Determine the (x, y) coordinate at the center of the cell enclosing the given text.  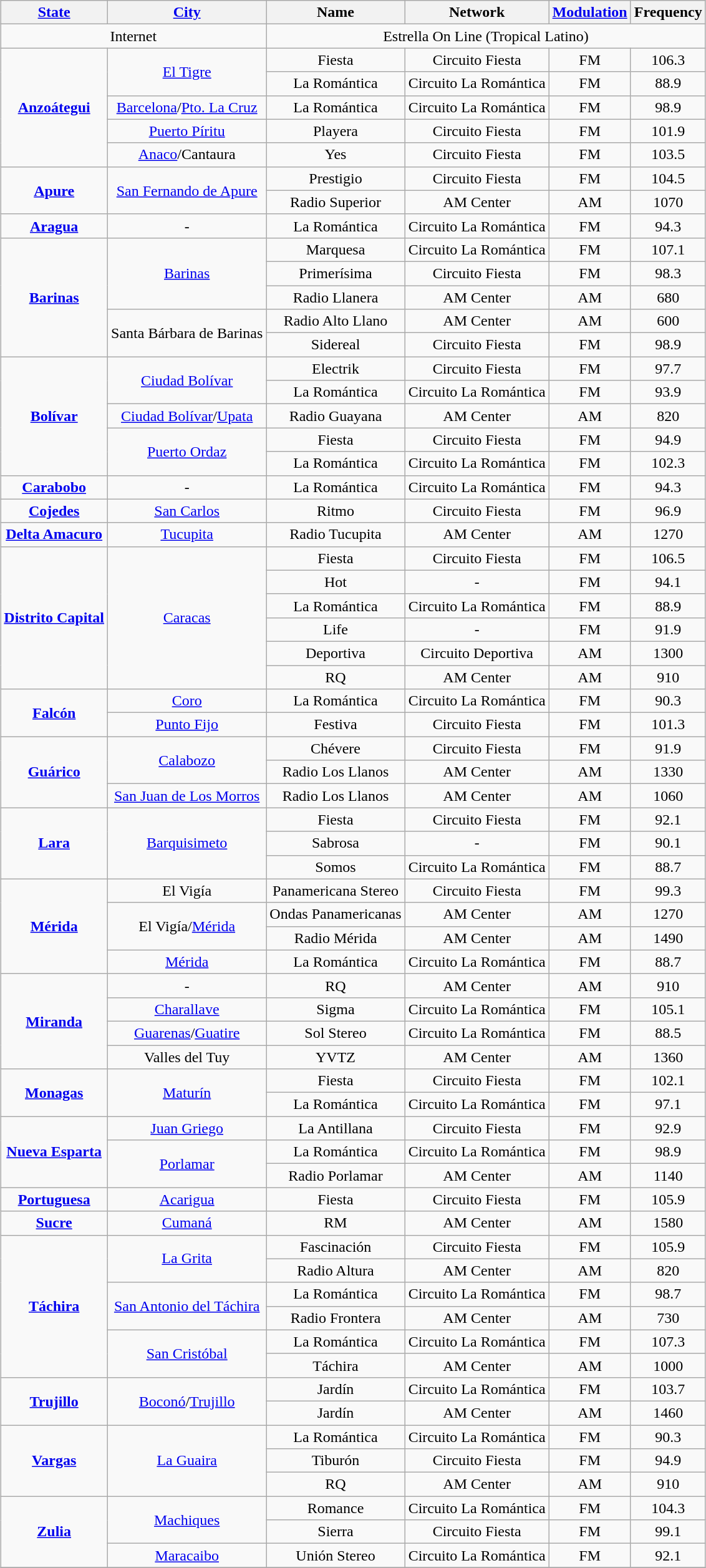
Chévere (336, 748)
Sol Stereo (336, 1033)
Radio Llanera (336, 298)
103.7 (668, 1389)
San Antonio del Táchira (187, 1306)
Romance (336, 1508)
1060 (668, 796)
Ciudad Bolívar/Upata (187, 416)
Barquisimeto (187, 843)
1300 (668, 653)
Nueva Esparta (54, 1152)
Estrella On Line (Tropical Latino) (486, 36)
Apure (54, 190)
Electrik (336, 369)
La Antillana (336, 1128)
Radio Mérida (336, 938)
San Cristóbal (187, 1353)
99.3 (668, 891)
Cumaná (187, 1223)
1140 (668, 1176)
1000 (668, 1365)
Radio Altura (336, 1270)
Hot (336, 582)
Carabobo (54, 487)
600 (668, 321)
Bolívar (54, 416)
Monagas (54, 1093)
Aragua (54, 226)
Somos (336, 867)
Lara (54, 843)
Trujillo (54, 1401)
Charallave (187, 1009)
Puerto Ordaz (187, 452)
98.7 (668, 1294)
Barcelona/Pto. La Cruz (187, 107)
Ciudad Bolívar (187, 380)
Santa Bárbara de Barinas (187, 333)
104.3 (668, 1508)
Tiburón (336, 1461)
Sucre (54, 1223)
San Juan de Los Morros (187, 796)
Fascinación (336, 1247)
Puerto Píritu (187, 131)
106.3 (668, 60)
Zulia (54, 1532)
Juan Griego (187, 1128)
1490 (668, 938)
Miranda (54, 1021)
1330 (668, 772)
101.9 (668, 131)
El Vigía (187, 891)
107.3 (668, 1342)
State (54, 12)
1460 (668, 1413)
Radio Alto Llano (336, 321)
Prestigio (336, 178)
Internet (133, 36)
1070 (668, 202)
103.5 (668, 155)
Porlamar (187, 1164)
Unión Stereo (336, 1556)
Distrito Capital (54, 617)
Acarigua (187, 1199)
92.9 (668, 1128)
1360 (668, 1057)
Radio Tucupita (336, 535)
Punto Fijo (187, 725)
Boconó/Trujillo (187, 1401)
102.3 (668, 463)
94.1 (668, 582)
Guarenas/Guatire (187, 1033)
San Fernando de Apure (187, 190)
Panamericana Stereo (336, 891)
106.5 (668, 558)
88.5 (668, 1033)
Playera (336, 131)
Sidereal (336, 345)
93.9 (668, 392)
San Carlos (187, 511)
Ondas Panamericanas (336, 914)
Portuguesa (54, 1199)
Sabrosa (336, 843)
Caracas (187, 617)
Festiva (336, 725)
Yes (336, 155)
Modulation (590, 12)
Primerísima (336, 273)
Deportiva (336, 653)
Maturín (187, 1093)
YVTZ (336, 1057)
Anzoátegui (54, 107)
97.1 (668, 1105)
Sierra (336, 1532)
Frequency (668, 12)
Radio Guayana (336, 416)
99.1 (668, 1532)
96.9 (668, 511)
Radio Superior (336, 202)
Life (336, 629)
107.1 (668, 249)
90.1 (668, 843)
City (187, 12)
Ritmo (336, 511)
Name (336, 12)
Delta Amacuro (54, 535)
680 (668, 298)
Radio Porlamar (336, 1176)
105.1 (668, 1009)
Valles del Tuy (187, 1057)
El Vigía/Mérida (187, 926)
La Guaira (187, 1460)
El Tigre (187, 72)
Maracaibo (187, 1556)
Marquesa (336, 249)
Circuito Deportiva (476, 653)
1580 (668, 1223)
Coro (187, 701)
Cojedes (54, 511)
Network (476, 12)
730 (668, 1318)
Machiques (187, 1520)
104.5 (668, 178)
98.3 (668, 273)
Calabozo (187, 760)
La Grita (187, 1259)
Falcón (54, 713)
102.1 (668, 1081)
97.7 (668, 369)
Vargas (54, 1460)
Anaco/Cantaura (187, 155)
101.3 (668, 725)
Sigma (336, 1009)
Guárico (54, 772)
Radio Frontera (336, 1318)
Tucupita (187, 535)
RM (336, 1223)
